From the cell containing the given text, extract its center point as (x, y) coordinate. 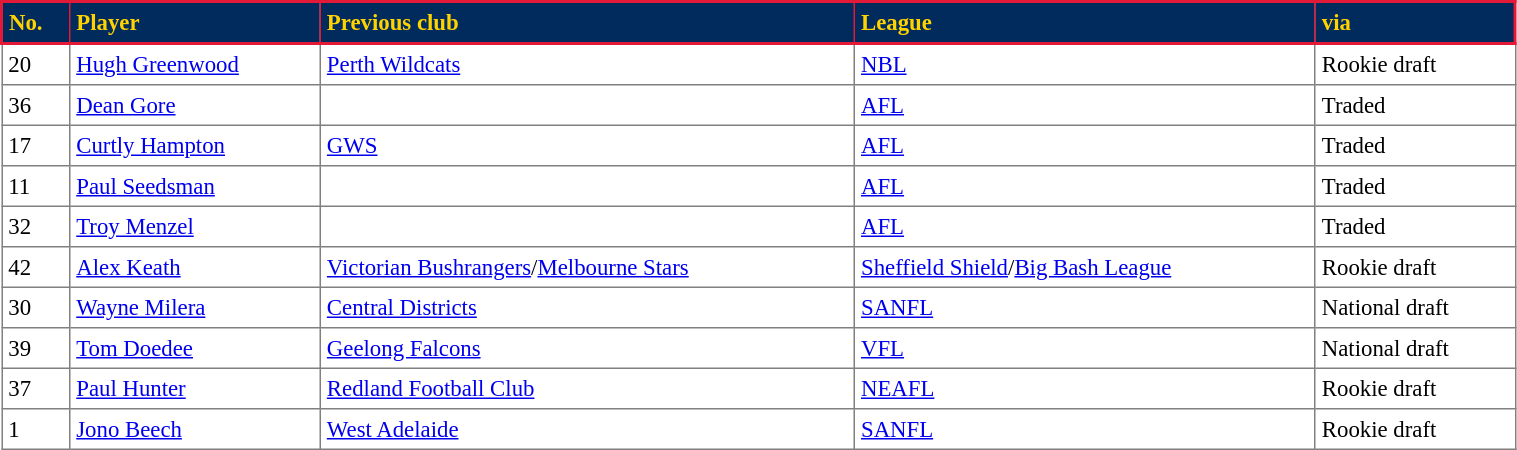
No. (36, 23)
Geelong Falcons (587, 348)
Paul Seedsman (194, 186)
Previous club (587, 23)
Central Districts (587, 307)
1 (36, 429)
Player (194, 23)
Victorian Bushrangers/Melbourne Stars (587, 267)
GWS (587, 145)
32 (36, 226)
Jono Beech (194, 429)
20 (36, 64)
Tom Doedee (194, 348)
West Adelaide (587, 429)
Curtly Hampton (194, 145)
Troy Menzel (194, 226)
Redland Football Club (587, 388)
Paul Hunter (194, 388)
NBL (1084, 64)
17 (36, 145)
Hugh Greenwood (194, 64)
30 (36, 307)
42 (36, 267)
via (1415, 23)
VFL (1084, 348)
NEAFL (1084, 388)
Alex Keath (194, 267)
11 (36, 186)
39 (36, 348)
36 (36, 105)
37 (36, 388)
Perth Wildcats (587, 64)
Wayne Milera (194, 307)
Dean Gore (194, 105)
Sheffield Shield/Big Bash League (1084, 267)
League (1084, 23)
